Return [X, Y] of the center of cell containing provided text 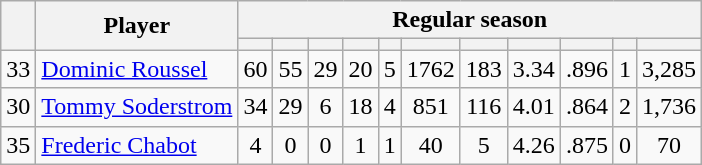
60 [256, 69]
183 [484, 69]
40 [430, 145]
55 [290, 69]
4.26 [534, 145]
35 [18, 145]
30 [18, 107]
Frederic Chabot [137, 145]
34 [256, 107]
Dominic Roussel [137, 69]
70 [668, 145]
.864 [586, 107]
3.34 [534, 69]
.875 [586, 145]
116 [484, 107]
3,285 [668, 69]
2 [624, 107]
851 [430, 107]
1762 [430, 69]
18 [360, 107]
6 [326, 107]
Player [137, 26]
1,736 [668, 107]
Regular season [470, 20]
20 [360, 69]
.896 [586, 69]
4.01 [534, 107]
33 [18, 69]
Tommy Soderstrom [137, 107]
